Pinpoint the cell where the given text exists, returning its [X, Y] midpoint coordinate. 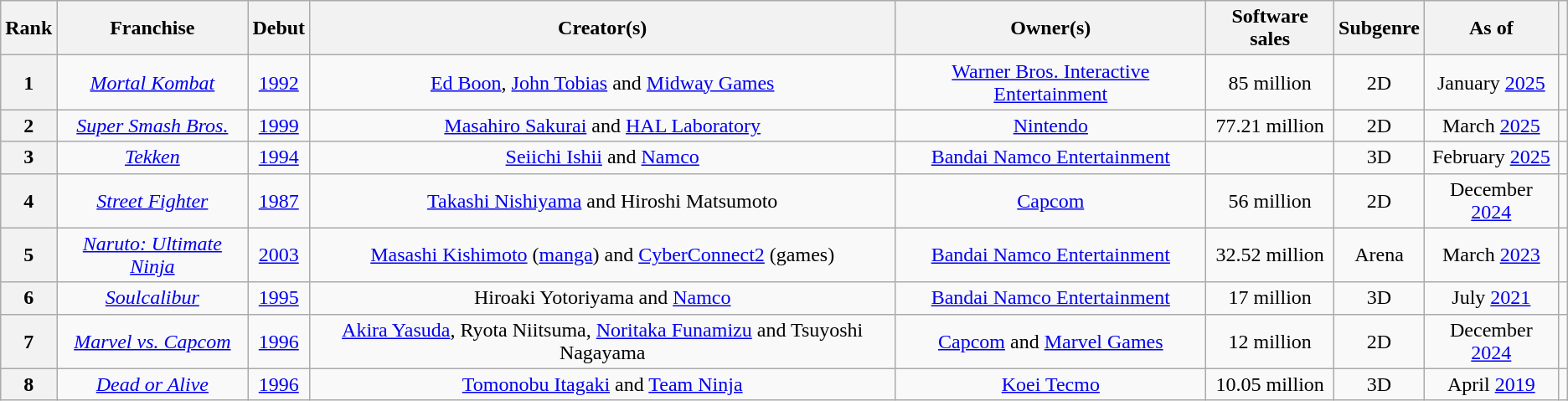
1994 [279, 157]
Koei Tecmo [1050, 384]
As of [1491, 28]
Arena [1380, 254]
1987 [279, 201]
Seiichi Ishii and Namco [603, 157]
7 [28, 342]
8 [28, 384]
April 2019 [1491, 384]
Super Smash Bros. [152, 126]
Soulcalibur [152, 298]
Masahiro Sakurai and HAL Laboratory [603, 126]
Takashi Nishiyama and Hiroshi Matsumoto [603, 201]
Subgenre [1380, 28]
March 2025 [1491, 126]
Tomonobu Itagaki and Team Ninja [603, 384]
Warner Bros. Interactive Entertainment [1050, 82]
1992 [279, 82]
4 [28, 201]
July 2021 [1491, 298]
1995 [279, 298]
1 [28, 82]
Masashi Kishimoto (manga) and CyberConnect2 (games) [603, 254]
Street Fighter [152, 201]
6 [28, 298]
Tekken [152, 157]
Capcom [1050, 201]
Hiroaki Yotoriyama and Namco [603, 298]
2 [28, 126]
February 2025 [1491, 157]
January 2025 [1491, 82]
Software sales [1270, 28]
Creator(s) [603, 28]
Akira Yasuda, Ryota Niitsuma, Noritaka Funamizu and Tsuyoshi Nagayama [603, 342]
85 million [1270, 82]
32.52 million [1270, 254]
56 million [1270, 201]
March 2023 [1491, 254]
Naruto: Ultimate Ninja [152, 254]
77.21 million [1270, 126]
5 [28, 254]
Marvel vs. Capcom [152, 342]
Ed Boon, John Tobias and Midway Games [603, 82]
12 million [1270, 342]
1999 [279, 126]
Capcom and Marvel Games [1050, 342]
17 million [1270, 298]
Franchise [152, 28]
Rank [28, 28]
Nintendo [1050, 126]
3 [28, 157]
Owner(s) [1050, 28]
Dead or Alive [152, 384]
2003 [279, 254]
Debut [279, 28]
10.05 million [1270, 384]
Mortal Kombat [152, 82]
